Locate the cell with the specified text and output its (X, Y) center coordinate. 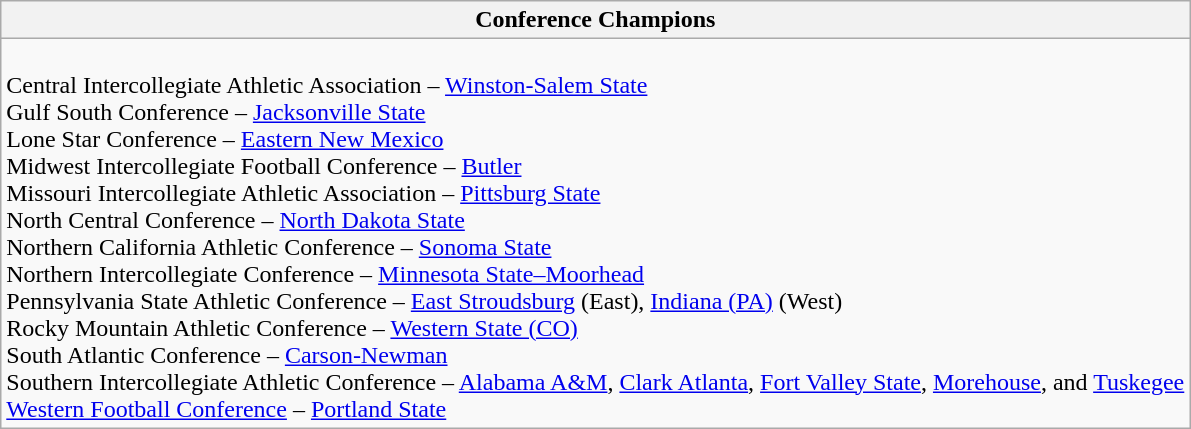
Conference Champions (596, 20)
